Pinpoint the cell where the given text exists, returning its [X, Y] midpoint coordinate. 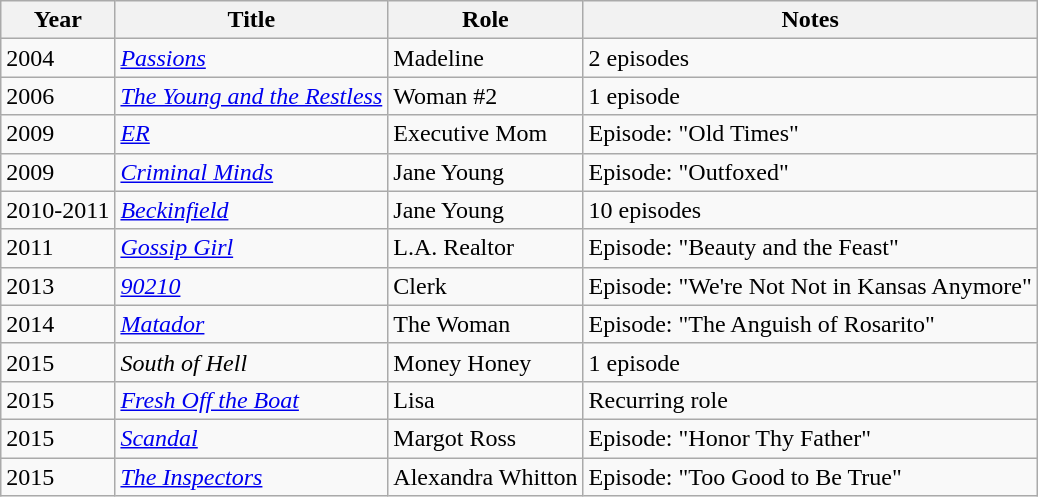
Episode: "The Anguish of Rosarito" [810, 324]
Episode: "Too Good to Be True" [810, 477]
The Woman [486, 324]
L.A. Realtor [486, 248]
2004 [58, 58]
Fresh Off the Boat [252, 400]
Beckinfield [252, 210]
Episode: "Outfoxed" [810, 172]
2013 [58, 286]
2014 [58, 324]
The Inspectors [252, 477]
Role [486, 20]
Clerk [486, 286]
2010-2011 [58, 210]
Episode: "We're Not Not in Kansas Anymore" [810, 286]
Margot Ross [486, 438]
90210 [252, 286]
South of Hell [252, 362]
Title [252, 20]
The Young and the Restless [252, 96]
Executive Mom [486, 134]
Year [58, 20]
Gossip Girl [252, 248]
Woman #2 [486, 96]
Notes [810, 20]
10 episodes [810, 210]
2011 [58, 248]
Lisa [486, 400]
Recurring role [810, 400]
Alexandra Whitton [486, 477]
Episode: "Old Times" [810, 134]
Passions [252, 58]
Money Honey [486, 362]
Matador [252, 324]
Madeline [486, 58]
2 episodes [810, 58]
Episode: "Honor Thy Father" [810, 438]
ER [252, 134]
2006 [58, 96]
Scandal [252, 438]
Episode: "Beauty and the Feast" [810, 248]
Criminal Minds [252, 172]
